Determine the [x, y] coordinate at the center of the cell enclosing the given text.  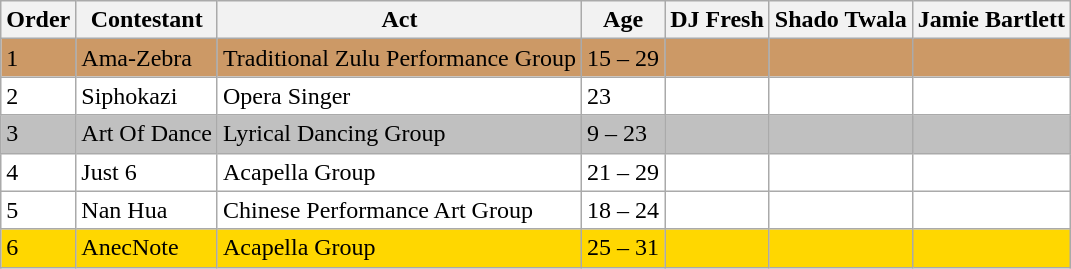
Order [38, 20]
2 [38, 96]
1 [38, 58]
25 – 31 [624, 248]
Siphokazi [147, 96]
Art Of Dance [147, 134]
Just 6 [147, 172]
Shado Twala [840, 20]
Jamie Bartlett [991, 20]
Act [399, 20]
Traditional Zulu Performance Group [399, 58]
18 – 24 [624, 210]
Lyrical Dancing Group [399, 134]
23 [624, 96]
DJ Fresh [718, 20]
Ama-Zebra [147, 58]
21 – 29 [624, 172]
5 [38, 210]
6 [38, 248]
AnecNote [147, 248]
9 – 23 [624, 134]
15 – 29 [624, 58]
4 [38, 172]
Nan Hua [147, 210]
Age [624, 20]
3 [38, 134]
Contestant [147, 20]
Opera Singer [399, 96]
Chinese Performance Art Group [399, 210]
